Identify which cell holds the provided text, then report its [x, y] central coordinate. 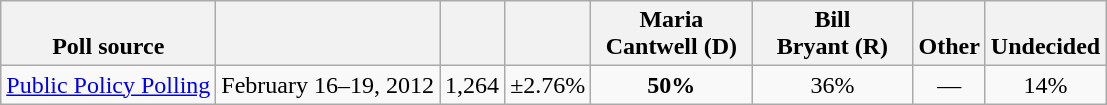
Public Policy Polling [108, 85]
— [949, 85]
36% [832, 85]
14% [1045, 85]
Other [949, 34]
±2.76% [548, 85]
Poll source [108, 34]
BillBryant (R) [832, 34]
1,264 [472, 85]
Undecided [1045, 34]
February 16–19, 2012 [328, 85]
50% [672, 85]
MariaCantwell (D) [672, 34]
